Locate the cell with the specified text and output its (x, y) center coordinate. 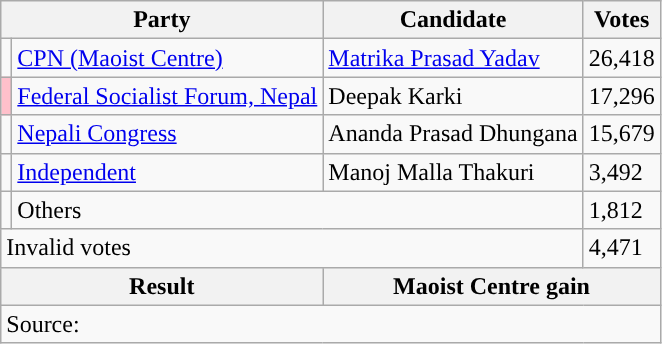
Party (162, 20)
Independent (168, 172)
Result (162, 286)
15,679 (622, 134)
4,471 (622, 248)
Deepak Karki (453, 96)
Candidate (453, 20)
Maoist Centre gain (492, 286)
Others (298, 210)
Invalid votes (292, 248)
Ananda Prasad Dhungana (453, 134)
Manoj Malla Thakuri (453, 172)
1,812 (622, 210)
Federal Socialist Forum, Nepal (168, 96)
Nepali Congress (168, 134)
Source: (330, 324)
CPN (Maoist Centre) (168, 58)
Votes (622, 20)
17,296 (622, 96)
26,418 (622, 58)
Matrika Prasad Yadav (453, 58)
3,492 (622, 172)
